Scan for the cell matching the given text and deliver its [X, Y] coordinate at center. 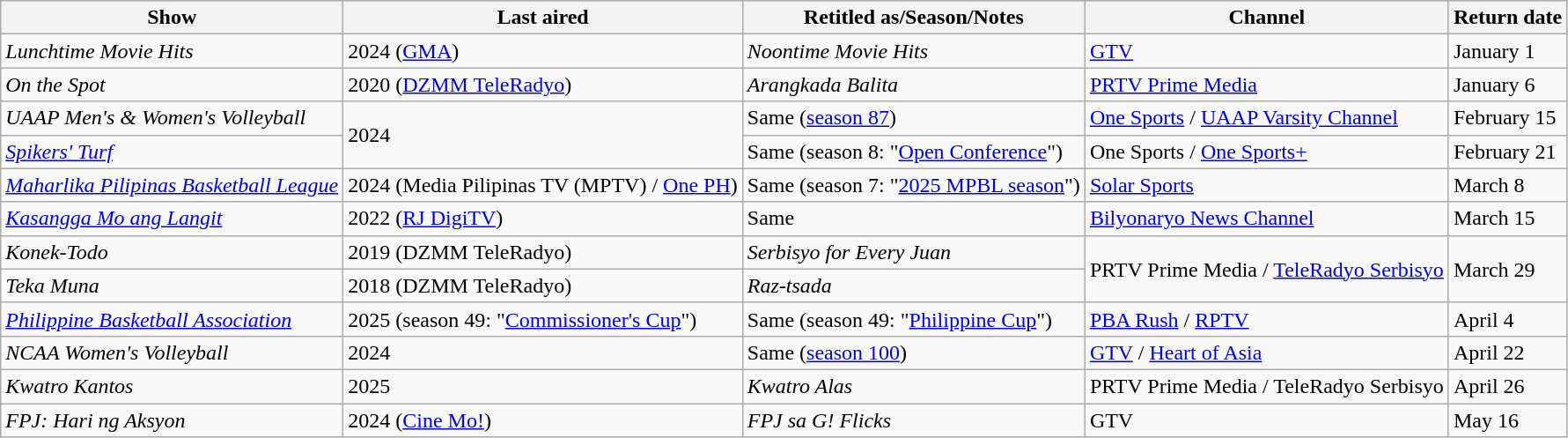
Arangkada Balita [914, 85]
Same (season 100) [914, 353]
Spikers' Turf [173, 152]
GTV / Heart of Asia [1266, 353]
NCAA Women's Volleyball [173, 353]
Same (season 7: "2025 MPBL season") [914, 185]
2025 [542, 386]
May 16 [1507, 420]
February 15 [1507, 118]
March 15 [1507, 219]
Same (season 49: "Philippine Cup") [914, 319]
Show [173, 18]
Same (season 87) [914, 118]
Lunchtime Movie Hits [173, 51]
Retitled as/Season/Notes [914, 18]
One Sports / One Sports+ [1266, 152]
Solar Sports [1266, 185]
FPJ sa G! Flicks [914, 420]
PRTV Prime Media [1266, 85]
Same [914, 219]
2018 (DZMM TeleRadyo) [542, 286]
2024 (GMA) [542, 51]
One Sports / UAAP Varsity Channel [1266, 118]
January 6 [1507, 85]
Bilyonaryo News Channel [1266, 219]
On the Spot [173, 85]
April 22 [1507, 353]
2020 (DZMM TeleRadyo) [542, 85]
Maharlika Pilipinas Basketball League [173, 185]
Same (season 8: "Open Conference") [914, 152]
Return date [1507, 18]
April 4 [1507, 319]
Philippine Basketball Association [173, 319]
Kwatro Kantos [173, 386]
FPJ: Hari ng Aksyon [173, 420]
April 26 [1507, 386]
Channel [1266, 18]
March 8 [1507, 185]
Teka Muna [173, 286]
Last aired [542, 18]
February 21 [1507, 152]
Serbisyo for Every Juan [914, 252]
UAAP Men's & Women's Volleyball [173, 118]
2025 (season 49: "Commissioner's Cup") [542, 319]
Kasangga Mo ang Langit [173, 219]
Kwatro Alas [914, 386]
Raz-tsada [914, 286]
Konek-Todo [173, 252]
2019 (DZMM TeleRadyo) [542, 252]
2024 (Media Pilipinas TV (MPTV) / One PH) [542, 185]
March 29 [1507, 269]
PBA Rush / RPTV [1266, 319]
2022 (RJ DigiTV) [542, 219]
2024 (Cine Mo!) [542, 420]
Noontime Movie Hits [914, 51]
January 1 [1507, 51]
